Detect which cell encompasses the target text, then output its (X, Y) center coordinate. 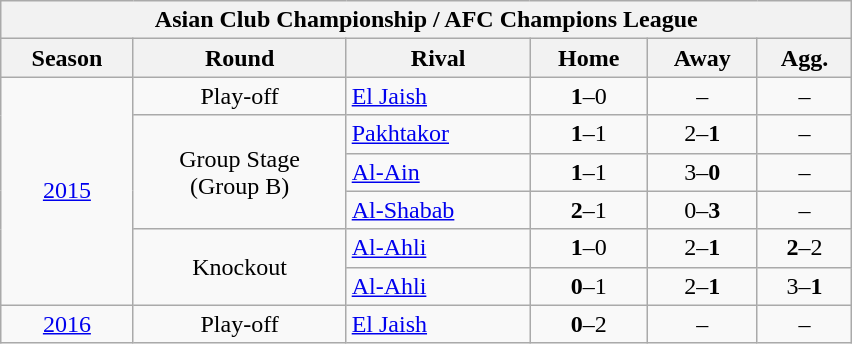
Pakhtakor (438, 134)
2–2 (804, 248)
Al-Ain (438, 172)
Group Stage(Group B) (240, 172)
Knockout (240, 267)
Season (67, 58)
Al-Shabab (438, 210)
2015 (67, 191)
2016 (67, 324)
Home (588, 58)
0–3 (702, 210)
0–2 (588, 324)
Agg. (804, 58)
3–0 (702, 172)
3–1 (804, 286)
Away (702, 58)
Asian Club Championship / AFC Champions League (426, 20)
Round (240, 58)
0–1 (588, 286)
Rival (438, 58)
